Return the [x, y] coordinate for the center point of the cell that contains the specified text.  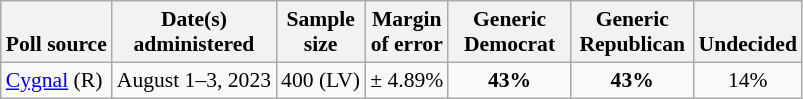
August 1–3, 2023 [194, 80]
Samplesize [320, 32]
Generic Democrat [510, 32]
Cygnal (R) [56, 80]
Generic Republican [632, 32]
14% [748, 80]
Date(s)administered [194, 32]
400 (LV) [320, 80]
± 4.89% [406, 80]
Undecided [748, 32]
Marginof error [406, 32]
Poll source [56, 32]
